Return [x, y] of the center of cell containing provided text 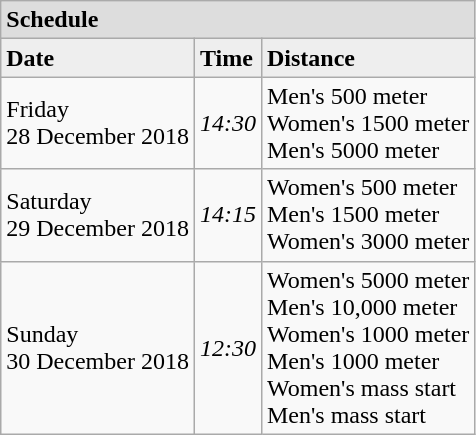
12:30 [228, 348]
Friday 28 December 2018 [98, 123]
Women's 5000 meter Men's 10,000 meter Women's 1000 meter Men's 1000 meter Women's mass start Men's mass start [368, 348]
Men's 500 meter Women's 1500 meter Men's 5000 meter [368, 123]
Schedule [238, 20]
14:30 [228, 123]
Women's 500 meter Men's 1500 meter Women's 3000 meter [368, 215]
Date [98, 58]
Distance [368, 58]
Saturday 29 December 2018 [98, 215]
Time [228, 58]
Sunday 30 December 2018 [98, 348]
14:15 [228, 215]
